Search for the cell housing the specified text and yield its [x, y] center coordinate. 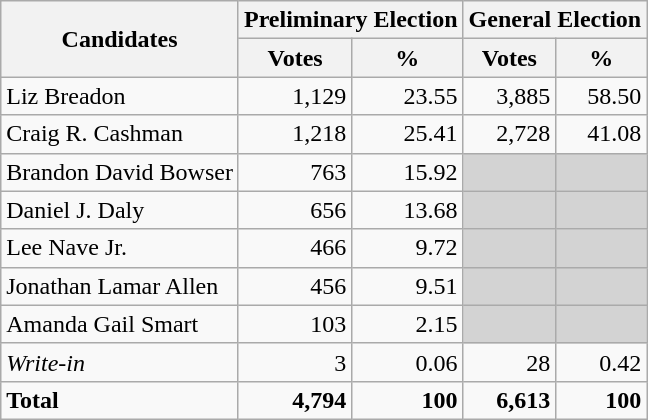
General Election [555, 20]
Lee Nave Jr. [120, 248]
3 [294, 362]
Daniel J. Daly [120, 210]
103 [294, 324]
456 [294, 286]
1,218 [294, 134]
15.92 [408, 172]
Total [120, 400]
25.41 [408, 134]
9.51 [408, 286]
2,728 [510, 134]
763 [294, 172]
Amanda Gail Smart [120, 324]
6,613 [510, 400]
Candidates [120, 39]
0.06 [408, 362]
Liz Breadon [120, 96]
23.55 [408, 96]
9.72 [408, 248]
1,129 [294, 96]
Write-in [120, 362]
41.08 [602, 134]
Brandon David Bowser [120, 172]
Jonathan Lamar Allen [120, 286]
2.15 [408, 324]
4,794 [294, 400]
Preliminary Election [350, 20]
0.42 [602, 362]
3,885 [510, 96]
13.68 [408, 210]
656 [294, 210]
466 [294, 248]
58.50 [602, 96]
28 [510, 362]
Craig R. Cashman [120, 134]
